Detect which cell encompasses the target text, then output its [x, y] center coordinate. 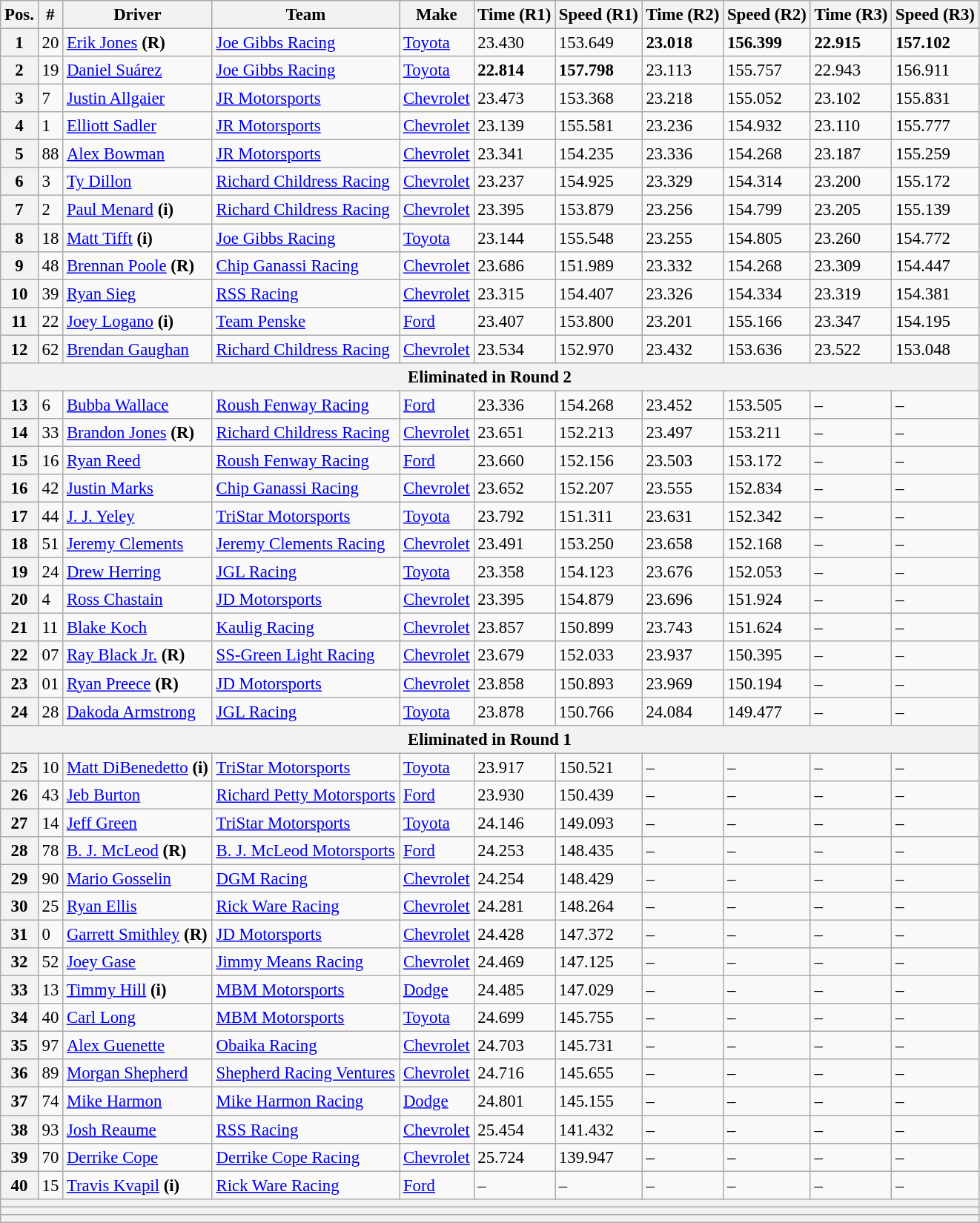
Speed (R1) [599, 15]
145.755 [599, 1018]
147.125 [599, 962]
153.505 [767, 405]
156.399 [767, 43]
Obaika Racing [305, 1046]
23.113 [683, 70]
Travis Kvapil (i) [138, 1185]
23.696 [683, 600]
23.969 [683, 683]
Garrett Smithley (R) [138, 935]
23.110 [851, 126]
145.655 [599, 1074]
152.033 [599, 656]
23.686 [514, 265]
155.139 [936, 210]
Daniel Suárez [138, 70]
93 [50, 1130]
149.093 [599, 823]
52 [50, 962]
23.255 [683, 238]
152.053 [767, 572]
155.581 [599, 126]
8 [19, 238]
Erik Jones (R) [138, 43]
74 [50, 1101]
23.309 [851, 265]
151.311 [599, 517]
Brendan Gaughan [138, 349]
38 [19, 1130]
24.281 [514, 907]
23.347 [851, 321]
23.497 [683, 433]
154.925 [599, 182]
23.534 [514, 349]
23.432 [683, 349]
152.207 [599, 488]
157.102 [936, 43]
62 [50, 349]
23.256 [683, 210]
37 [19, 1101]
147.029 [599, 990]
23.937 [683, 656]
Pos. [19, 15]
23.236 [683, 126]
152.342 [767, 517]
78 [50, 851]
23.187 [851, 154]
34 [19, 1018]
23.679 [514, 656]
24.716 [514, 1074]
Brennan Poole (R) [138, 265]
152.156 [599, 460]
21 [19, 628]
150.899 [599, 628]
150.893 [599, 683]
155.172 [936, 182]
J. J. Yeley [138, 517]
23.452 [683, 405]
Paul Menard (i) [138, 210]
141.432 [599, 1130]
# [50, 15]
154.314 [767, 182]
Justin Allgaier [138, 99]
Blake Koch [138, 628]
154.805 [767, 238]
24.703 [514, 1046]
154.195 [936, 321]
153.649 [599, 43]
150.194 [767, 683]
151.989 [599, 265]
23.555 [683, 488]
Bubba Wallace [138, 405]
23.430 [514, 43]
155.757 [767, 70]
Ty Dillon [138, 182]
24.253 [514, 851]
Mike Harmon Racing [305, 1101]
5 [19, 154]
153.250 [599, 544]
24.254 [514, 878]
155.831 [936, 99]
152.970 [599, 349]
Jimmy Means Racing [305, 962]
24.469 [514, 962]
153.048 [936, 349]
157.798 [599, 70]
23.205 [851, 210]
154.334 [767, 294]
9 [19, 265]
24.428 [514, 935]
Ryan Sieg [138, 294]
23.260 [851, 238]
23.930 [514, 795]
23.218 [683, 99]
23.660 [514, 460]
23 [19, 683]
155.548 [599, 238]
150.395 [767, 656]
152.168 [767, 544]
22.814 [514, 70]
Ray Black Jr. (R) [138, 656]
70 [50, 1157]
Carl Long [138, 1018]
23.878 [514, 712]
Dakoda Armstrong [138, 712]
23.651 [514, 433]
156.911 [936, 70]
155.166 [767, 321]
Richard Petty Motorsports [305, 795]
Eliminated in Round 1 [489, 739]
DGM Racing [305, 878]
Team Penske [305, 321]
30 [19, 907]
147.372 [599, 935]
23.658 [683, 544]
17 [19, 517]
Mike Harmon [138, 1101]
154.407 [599, 294]
36 [19, 1074]
23.743 [683, 628]
148.435 [599, 851]
23.018 [683, 43]
89 [50, 1074]
12 [19, 349]
23.491 [514, 544]
Time (R1) [514, 15]
150.439 [599, 795]
Shepherd Racing Ventures [305, 1074]
Ross Chastain [138, 600]
23.237 [514, 182]
151.624 [767, 628]
155.259 [936, 154]
148.429 [599, 878]
Jeb Burton [138, 795]
145.155 [599, 1101]
Joey Logano (i) [138, 321]
Team [305, 15]
23.676 [683, 572]
155.052 [767, 99]
0 [50, 935]
Eliminated in Round 2 [489, 377]
24.801 [514, 1101]
43 [50, 795]
SS-Green Light Racing [305, 656]
23.473 [514, 99]
Ryan Reed [138, 460]
151.924 [767, 600]
23.315 [514, 294]
24.485 [514, 990]
25.724 [514, 1157]
Jeremy Clements [138, 544]
150.521 [599, 767]
Josh Reaume [138, 1130]
B. J. McLeod Motorsports [305, 851]
153.879 [599, 210]
07 [50, 656]
24.699 [514, 1018]
Joey Gase [138, 962]
Mario Gosselin [138, 878]
48 [50, 265]
23.341 [514, 154]
23.407 [514, 321]
Derrike Cope [138, 1157]
32 [19, 962]
Matt Tifft (i) [138, 238]
23.332 [683, 265]
Ryan Ellis [138, 907]
154.381 [936, 294]
155.777 [936, 126]
23.326 [683, 294]
153.172 [767, 460]
31 [19, 935]
23.792 [514, 517]
Justin Marks [138, 488]
23.200 [851, 182]
24.146 [514, 823]
23.652 [514, 488]
Timmy Hill (i) [138, 990]
Elliott Sadler [138, 126]
27 [19, 823]
23.503 [683, 460]
35 [19, 1046]
23.857 [514, 628]
154.447 [936, 265]
Matt DiBenedetto (i) [138, 767]
97 [50, 1046]
42 [50, 488]
B. J. McLeod (R) [138, 851]
Jeremy Clements Racing [305, 544]
152.834 [767, 488]
23.858 [514, 683]
150.766 [599, 712]
23.144 [514, 238]
139.947 [599, 1157]
Alex Bowman [138, 154]
154.799 [767, 210]
29 [19, 878]
23.358 [514, 572]
Ryan Preece (R) [138, 683]
22.943 [851, 70]
Brandon Jones (R) [138, 433]
Kaulig Racing [305, 628]
24.084 [683, 712]
Morgan Shepherd [138, 1074]
26 [19, 795]
Derrike Cope Racing [305, 1157]
44 [50, 517]
154.879 [599, 600]
23.329 [683, 182]
153.636 [767, 349]
23.319 [851, 294]
25.454 [514, 1130]
22.915 [851, 43]
23.917 [514, 767]
Time (R3) [851, 15]
Speed (R3) [936, 15]
149.477 [767, 712]
23.522 [851, 349]
23.102 [851, 99]
154.772 [936, 238]
154.235 [599, 154]
Jeff Green [138, 823]
153.211 [767, 433]
90 [50, 878]
153.368 [599, 99]
Make [437, 15]
152.213 [599, 433]
Alex Guenette [138, 1046]
154.932 [767, 126]
154.123 [599, 572]
Driver [138, 15]
01 [50, 683]
145.731 [599, 1046]
148.264 [599, 907]
23.631 [683, 517]
Drew Herring [138, 572]
51 [50, 544]
23.201 [683, 321]
Time (R2) [683, 15]
153.800 [599, 321]
Speed (R2) [767, 15]
88 [50, 154]
23.139 [514, 126]
